Capture the cell that displays the provided text and extract its (x, y) central coordinate. 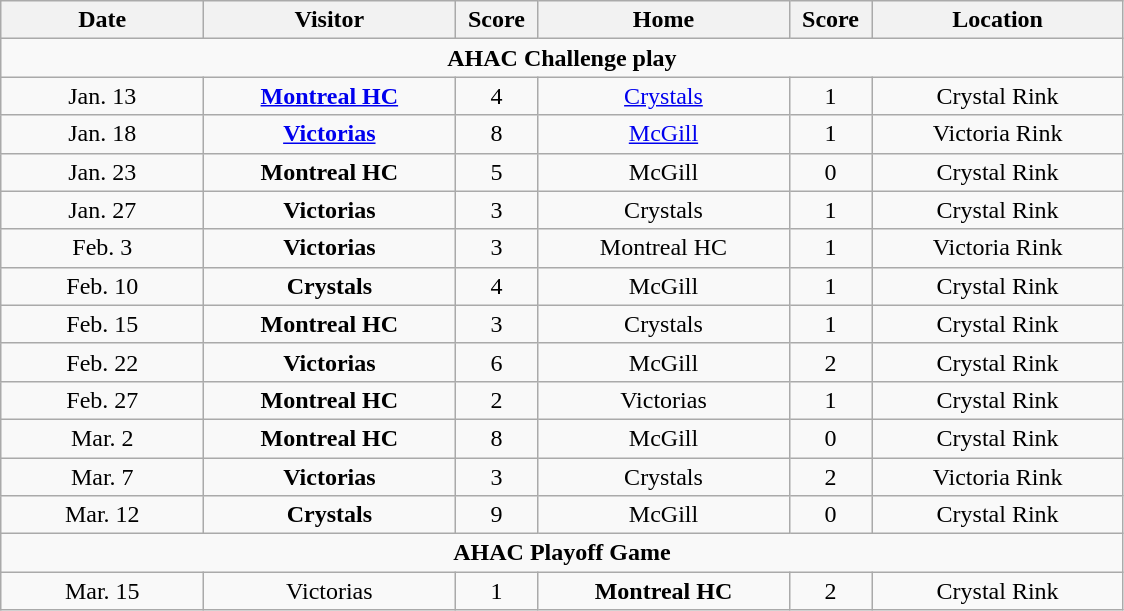
Visitor (330, 20)
AHAC Challenge play (562, 58)
Jan. 23 (102, 172)
Feb. 3 (102, 248)
Jan. 27 (102, 210)
5 (496, 172)
Feb. 10 (102, 286)
Jan. 18 (102, 134)
Jan. 13 (102, 96)
Mar. 12 (102, 515)
Location (998, 20)
Home (664, 20)
6 (496, 362)
Date (102, 20)
Feb. 22 (102, 362)
Mar. 7 (102, 477)
AHAC Playoff Game (562, 553)
Feb. 27 (102, 400)
Mar. 2 (102, 438)
Mar. 15 (102, 591)
Feb. 15 (102, 324)
9 (496, 515)
